For the text-containing cell, return its midpoint in (x, y) coordinate format. 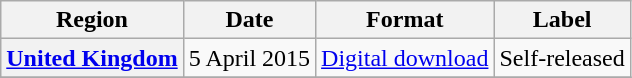
Self-released (562, 58)
5 April 2015 (249, 58)
Date (249, 20)
Digital download (405, 58)
United Kingdom (92, 58)
Label (562, 20)
Region (92, 20)
Format (405, 20)
